Find where the given text appears and provide that cell's center as (X, Y) coordinate. 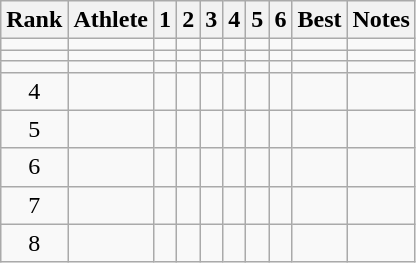
Athlete (111, 20)
2 (188, 20)
Notes (381, 20)
8 (34, 243)
Rank (34, 20)
1 (166, 20)
3 (212, 20)
7 (34, 205)
Best (320, 20)
